Return [x, y] of the center of cell containing provided text 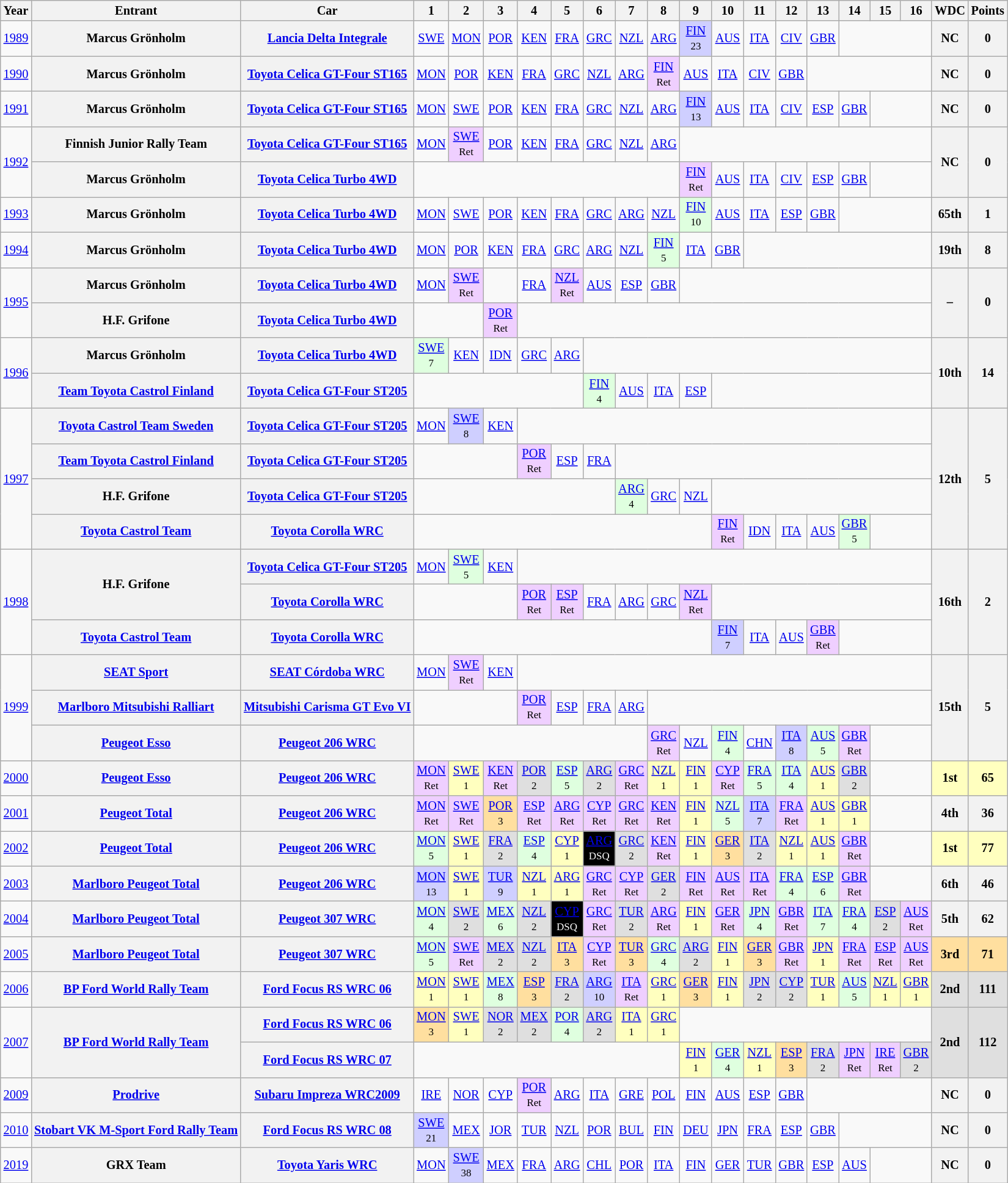
DEU [696, 1130]
NZL5 [728, 813]
6 [599, 10]
ITA2 [760, 848]
SEAT Córdoba WRC [327, 672]
15th [950, 707]
GER [728, 1165]
SWE5 [466, 567]
Toyota Castrol Team Sweden [136, 426]
Car [327, 10]
ITA8 [792, 743]
POL [663, 1095]
GBR5 [855, 531]
ESP6 [823, 884]
2003 [16, 884]
Ford Focus RS WRC 08 [327, 1130]
2009 [16, 1095]
2010 [16, 1130]
MON1 [431, 989]
MON3 [431, 1024]
1996 [16, 373]
Finnish Junior Rally Team [136, 144]
JOR [501, 1130]
ESP2 [885, 919]
SWE7 [431, 355]
CHL [599, 1165]
10 [728, 10]
Toyota Yaris WRC [327, 1165]
111 [988, 989]
Entrant [136, 10]
CYPDSQ [567, 919]
FIN7 [728, 637]
POR2 [534, 778]
1989 [16, 38]
SWE8 [466, 426]
5th [950, 919]
1997 [16, 479]
JPN [728, 1130]
Points [988, 10]
2019 [16, 1165]
Marlboro Mitsubishi Ralliart [136, 707]
12 [792, 10]
POR4 [567, 1024]
12th [950, 479]
2007 [16, 1042]
1995 [16, 303]
Year [16, 10]
ARG10 [599, 989]
Ford Focus RS WRC 07 [327, 1060]
FIN5 [663, 250]
1993 [16, 214]
IRE [431, 1095]
JPN4 [760, 919]
JPNRet [855, 1060]
Lancia Delta Integrale [327, 38]
2006 [16, 989]
7 [632, 10]
SWE38 [466, 1165]
16 [916, 10]
1990 [16, 74]
ITA1 [632, 1024]
71 [988, 954]
1999 [16, 707]
3rd [950, 954]
GRX Team [136, 1165]
2000 [16, 778]
TUR9 [501, 884]
– [950, 303]
FRA5 [760, 778]
MON13 [431, 884]
ARGDSQ [599, 848]
GRC4 [663, 954]
SWE2 [466, 919]
GRC2 [632, 848]
3 [501, 10]
GERRet [728, 919]
MEX8 [501, 989]
POR3 [501, 813]
CYP [501, 1095]
GRE [632, 1095]
112 [988, 1042]
1991 [16, 109]
ITA3 [567, 954]
13 [823, 10]
77 [988, 848]
TUR1 [823, 989]
36 [988, 813]
CHN [760, 743]
SWE21 [431, 1130]
TUR3 [632, 954]
MON4 [431, 919]
4th [950, 813]
GER2 [663, 884]
15 [885, 10]
IRERet [885, 1060]
ARG4 [632, 497]
16th [950, 602]
GER4 [728, 1060]
Stobart VK M-Sport Ford Rally Team [136, 1130]
TUR2 [632, 919]
65th [950, 214]
ARG1 [567, 884]
2002 [16, 848]
2001 [16, 813]
1994 [16, 250]
6th [950, 884]
Prodrive [136, 1095]
ESP5 [567, 778]
JPN1 [823, 954]
62 [988, 919]
CYP2 [792, 989]
Mitsubishi Carisma GT Evo VI [327, 707]
ITA4 [792, 778]
Subaru Impreza WRC2009 [327, 1095]
NOR2 [501, 1024]
BUL [632, 1130]
NOR [466, 1095]
MEX6 [501, 919]
SEAT Sport [136, 672]
FIN23 [696, 38]
JPN2 [760, 989]
4 [534, 10]
19th [950, 250]
2004 [16, 919]
65 [988, 778]
11 [760, 10]
1998 [16, 602]
WDC [950, 10]
FIN13 [696, 109]
9 [696, 10]
2005 [16, 954]
10th [950, 373]
46 [988, 884]
CYP1 [567, 848]
1992 [16, 161]
FIN10 [696, 214]
ESP4 [534, 848]
